Provide the [X, Y] coordinate of the cell's center where the given text is located.  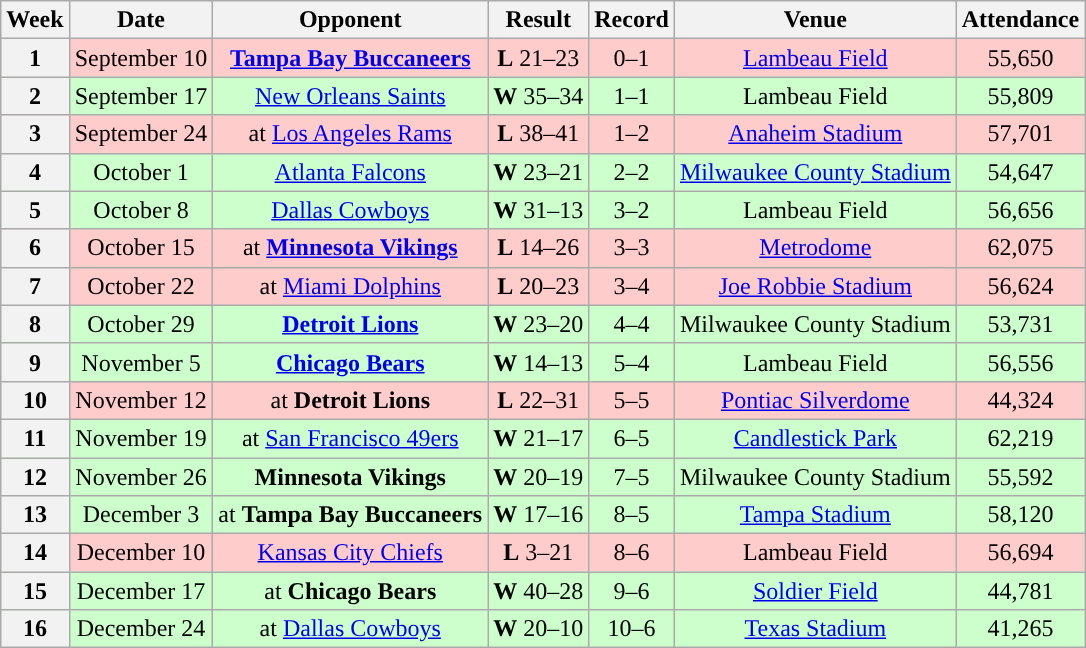
W 17–16 [538, 515]
4 [35, 172]
W 23–21 [538, 172]
Texas Stadium [815, 629]
at Chicago Bears [350, 591]
Atlanta Falcons [350, 172]
W 35–34 [538, 96]
Tampa Bay Buccaneers [350, 58]
5–5 [632, 400]
Attendance [1020, 20]
56,656 [1020, 210]
6–5 [632, 438]
13 [35, 515]
December 3 [141, 515]
New Orleans Saints [350, 96]
41,265 [1020, 629]
Chicago Bears [350, 362]
44,324 [1020, 400]
4–4 [632, 324]
November 26 [141, 477]
Venue [815, 20]
5 [35, 210]
W 20–19 [538, 477]
at Los Angeles Rams [350, 134]
Opponent [350, 20]
W 31–13 [538, 210]
at Dallas Cowboys [350, 629]
1–2 [632, 134]
L 21–23 [538, 58]
5–4 [632, 362]
0–1 [632, 58]
September 17 [141, 96]
October 1 [141, 172]
October 15 [141, 248]
2 [35, 96]
12 [35, 477]
Candlestick Park [815, 438]
Minnesota Vikings [350, 477]
57,701 [1020, 134]
W 23–20 [538, 324]
16 [35, 629]
Result [538, 20]
November 19 [141, 438]
8–5 [632, 515]
at San Francisco 49ers [350, 438]
62,219 [1020, 438]
7 [35, 286]
September 24 [141, 134]
L 20–23 [538, 286]
15 [35, 591]
Anaheim Stadium [815, 134]
44,781 [1020, 591]
at Miami Dolphins [350, 286]
55,809 [1020, 96]
3 [35, 134]
Metrodome [815, 248]
Record [632, 20]
3–4 [632, 286]
2–2 [632, 172]
L 22–31 [538, 400]
3–3 [632, 248]
W 14–13 [538, 362]
Dallas Cowboys [350, 210]
October 22 [141, 286]
Soldier Field [815, 591]
9 [35, 362]
W 21–17 [538, 438]
54,647 [1020, 172]
Pontiac Silverdome [815, 400]
October 8 [141, 210]
at Minnesota Vikings [350, 248]
December 17 [141, 591]
8–6 [632, 553]
56,556 [1020, 362]
Kansas City Chiefs [350, 553]
L 14–26 [538, 248]
58,120 [1020, 515]
December 10 [141, 553]
November 12 [141, 400]
55,592 [1020, 477]
Tampa Stadium [815, 515]
September 10 [141, 58]
10 [35, 400]
November 5 [141, 362]
W 20–10 [538, 629]
December 24 [141, 629]
56,624 [1020, 286]
56,694 [1020, 553]
53,731 [1020, 324]
62,075 [1020, 248]
at Detroit Lions [350, 400]
L 3–21 [538, 553]
at Tampa Bay Buccaneers [350, 515]
8 [35, 324]
14 [35, 553]
1–1 [632, 96]
Week [35, 20]
3–2 [632, 210]
W 40–28 [538, 591]
Joe Robbie Stadium [815, 286]
9–6 [632, 591]
7–5 [632, 477]
55,650 [1020, 58]
1 [35, 58]
6 [35, 248]
Date [141, 20]
L 38–41 [538, 134]
October 29 [141, 324]
10–6 [632, 629]
11 [35, 438]
Detroit Lions [350, 324]
